Identify which cell holds the provided text, then report its (x, y) central coordinate. 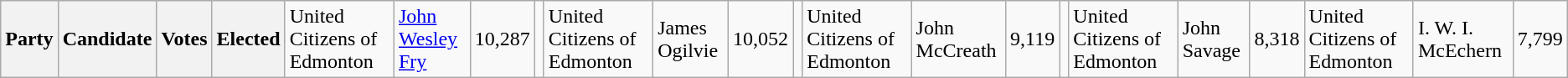
John McCreath (958, 39)
Elected (248, 39)
9,119 (1033, 39)
8,318 (1277, 39)
Party (29, 39)
10,052 (761, 39)
John Wesley Fry (432, 39)
John Savage (1214, 39)
James Ogilvie (691, 39)
Candidate (107, 39)
10,287 (503, 39)
I. W. I. McEchern (1462, 39)
Votes (184, 39)
7,799 (1540, 39)
